Find where the given text appears and provide that cell's center as (X, Y) coordinate. 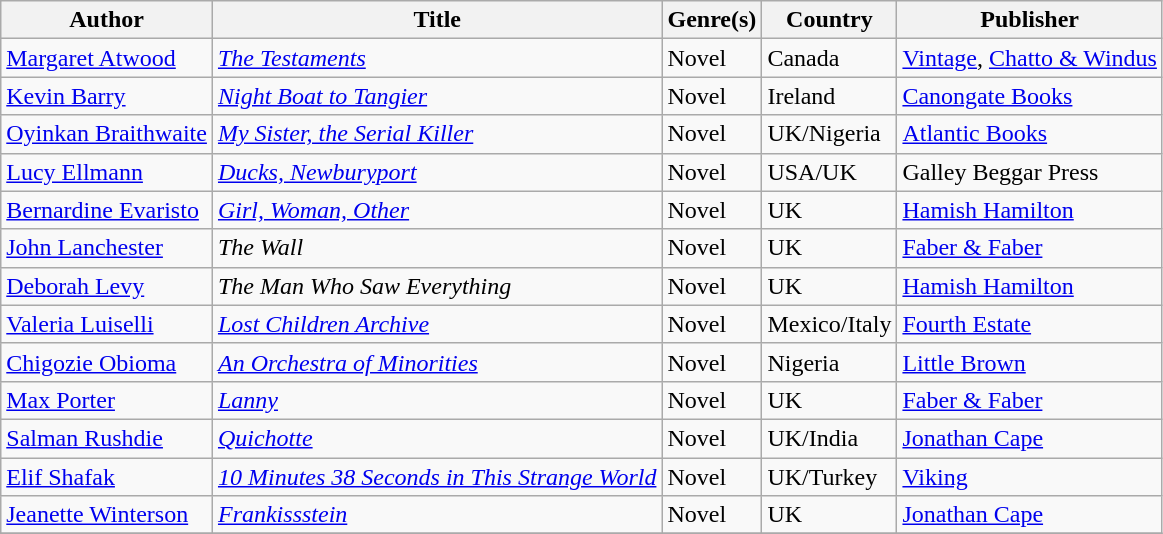
Viking (1030, 477)
Canada (830, 58)
Publisher (1030, 20)
UK/Turkey (830, 477)
Lost Children Archive (437, 324)
John Lanchester (107, 248)
Oyinkan Braithwaite (107, 134)
Elif Shafak (107, 477)
Canongate Books (1030, 96)
Nigeria (830, 362)
Bernardine Evaristo (107, 210)
Night Boat to Tangier (437, 96)
Salman Rushdie (107, 438)
Little Brown (1030, 362)
The Wall (437, 248)
Frankissstein (437, 515)
Jeanette Winterson (107, 515)
USA/UK (830, 172)
Vintage, Chatto & Windus (1030, 58)
Max Porter (107, 400)
10 Minutes 38 Seconds in This Strange World (437, 477)
Fourth Estate (1030, 324)
An Orchestra of Minorities (437, 362)
Mexico/Italy (830, 324)
Quichotte (437, 438)
Kevin Barry (107, 96)
Genre(s) (712, 20)
UK/India (830, 438)
Margaret Atwood (107, 58)
Title (437, 20)
Ducks, Newburyport (437, 172)
Girl, Woman, Other (437, 210)
Deborah Levy (107, 286)
Atlantic Books (1030, 134)
Ireland (830, 96)
Lanny (437, 400)
Valeria Luiselli (107, 324)
Lucy Ellmann (107, 172)
Chigozie Obioma (107, 362)
Galley Beggar Press (1030, 172)
The Man Who Saw Everything (437, 286)
Country (830, 20)
Author (107, 20)
My Sister, the Serial Killer (437, 134)
The Testaments (437, 58)
UK/Nigeria (830, 134)
